Search for the cell housing the specified text and yield its [X, Y] center coordinate. 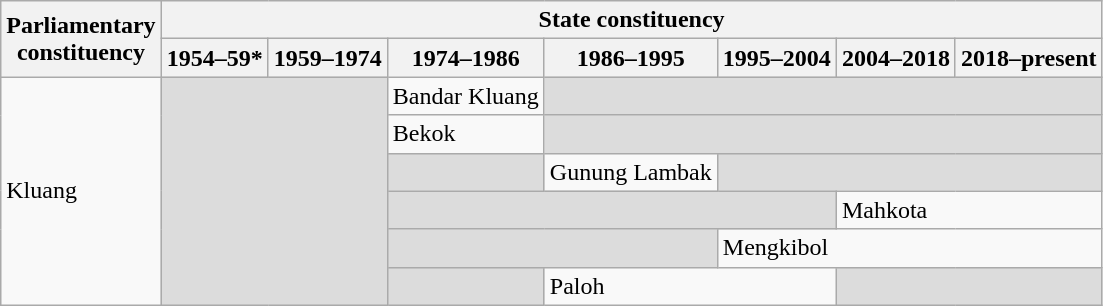
2018–present [1028, 58]
1959–1974 [328, 58]
Mengkibol [910, 248]
Parliamentaryconstituency [81, 39]
1974–1986 [466, 58]
1954–59* [214, 58]
Kluang [81, 191]
Gunung Lambak [630, 172]
2004–2018 [896, 58]
1986–1995 [630, 58]
State constituency [632, 20]
Paloh [690, 286]
1995–2004 [776, 58]
Mahkota [969, 210]
Bekok [466, 134]
Bandar Kluang [466, 96]
